Return (x, y) of the center of cell containing provided text 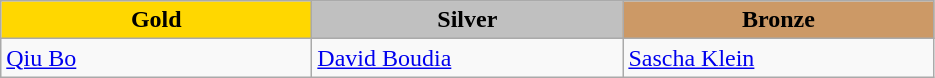
Gold (156, 20)
Sascha Klein (778, 58)
Bronze (778, 20)
David Boudia (468, 58)
Qiu Bo (156, 58)
Silver (468, 20)
